Identify which cell holds the provided text, then report its [x, y] central coordinate. 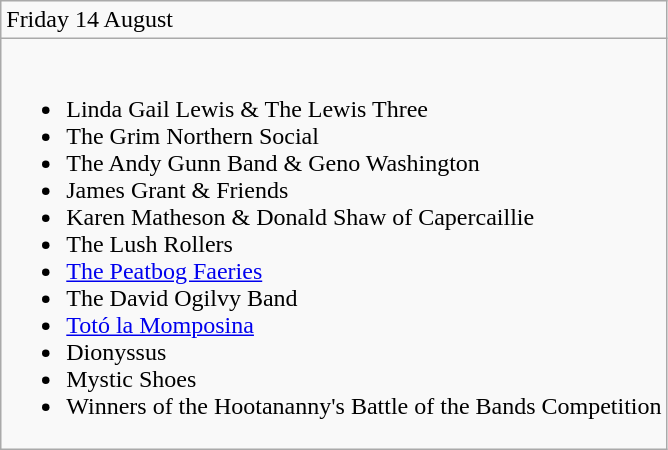
Friday 14 August [334, 20]
